Scan for the cell matching the given text and deliver its (X, Y) coordinate at center. 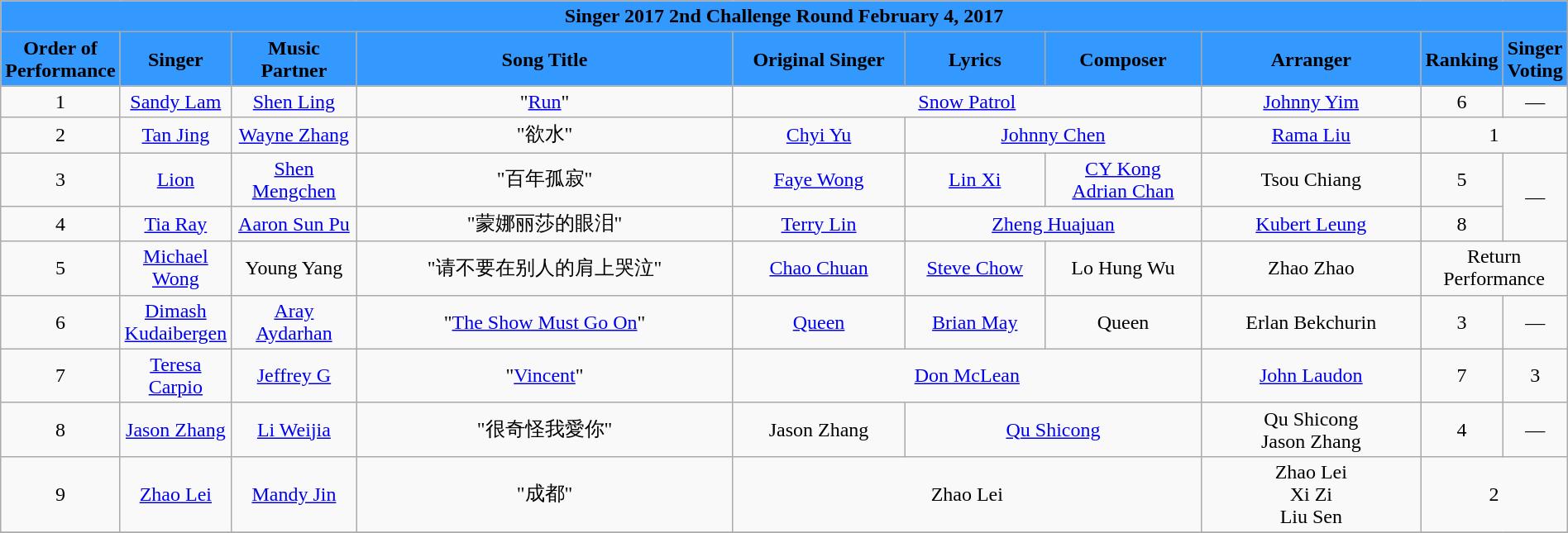
Lyrics (974, 59)
Shen Ling (294, 102)
"很奇怪我愛你" (544, 430)
Aaron Sun Pu (294, 225)
Qu ShicongJason Zhang (1312, 430)
Don McLean (968, 375)
"Run" (544, 102)
Steve Chow (974, 268)
Terry Lin (819, 225)
Sandy Lam (175, 102)
Composer (1123, 59)
Teresa Carpio (175, 375)
Tsou Chiang (1312, 178)
Zheng Huajuan (1053, 225)
Mandy Jin (294, 494)
Young Yang (294, 268)
Arranger (1312, 59)
Order of Performance (60, 59)
CY KongAdrian Chan (1123, 178)
Singer (175, 59)
Brian May (974, 322)
Return Performance (1494, 268)
Qu Shicong (1053, 430)
Dimash Kudaibergen (175, 322)
9 (60, 494)
John Laudon (1312, 375)
"Vincent" (544, 375)
Lo Hung Wu (1123, 268)
"成都" (544, 494)
"请不要在别人的肩上哭泣" (544, 268)
Music Partner (294, 59)
Zhao Zhao (1312, 268)
Kubert Leung (1312, 225)
Lion (175, 178)
Song Title (544, 59)
Tan Jing (175, 136)
Chao Chuan (819, 268)
Faye Wong (819, 178)
Tia Ray (175, 225)
Zhao LeiXi ZiLiu Sen (1312, 494)
Wayne Zhang (294, 136)
Lin Xi (974, 178)
Chyi Yu (819, 136)
Jeffrey G (294, 375)
Erlan Bekchurin (1312, 322)
"The Show Must Go On" (544, 322)
Rama Liu (1312, 136)
Johnny Yim (1312, 102)
Original Singer (819, 59)
Shen Mengchen (294, 178)
Singer Voting (1535, 59)
Aray Aydarhan (294, 322)
"蒙娜丽莎的眼泪" (544, 225)
Singer 2017 2nd Challenge Round February 4, 2017 (784, 17)
Snow Patrol (968, 102)
"百年孤寂" (544, 178)
Li Weijia (294, 430)
"欲水" (544, 136)
Michael Wong (175, 268)
Johnny Chen (1053, 136)
Ranking (1462, 59)
